Locate the cell with the specified text and output its [X, Y] center coordinate. 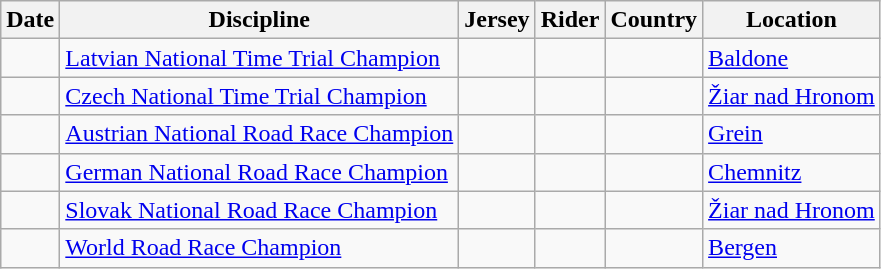
Date [30, 20]
Latvian National Time Trial Champion [260, 58]
Rider [570, 20]
Jersey [497, 20]
Austrian National Road Race Champion [260, 134]
German National Road Race Champion [260, 172]
Czech National Time Trial Champion [260, 96]
Bergen [792, 248]
Grein [792, 134]
Baldone [792, 58]
Discipline [260, 20]
Chemnitz [792, 172]
Country [654, 20]
Location [792, 20]
Slovak National Road Race Champion [260, 210]
World Road Race Champion [260, 248]
